Search for the cell housing the specified text and yield its (X, Y) center coordinate. 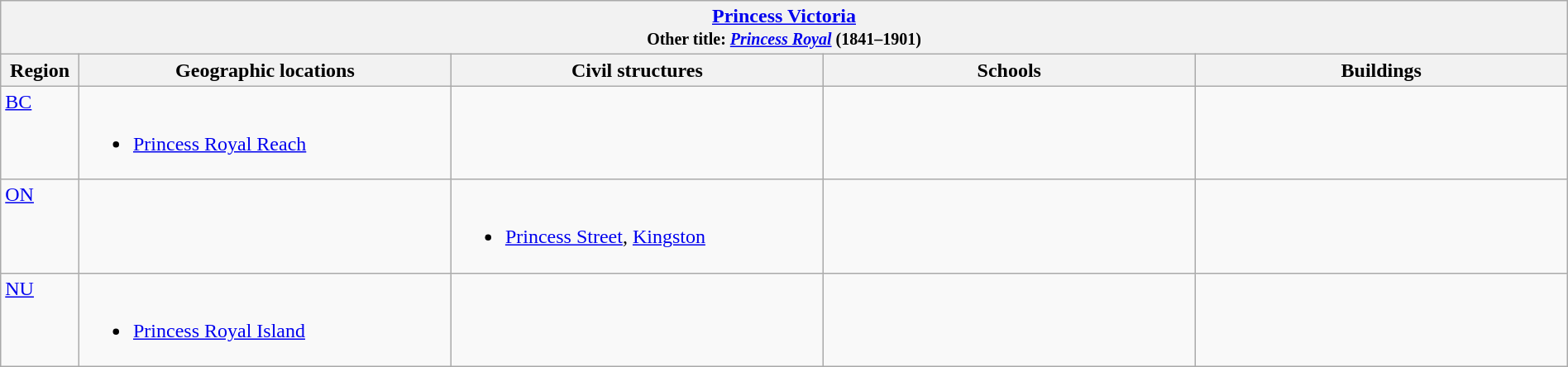
Princess VictoriaOther title: Princess Royal (1841–1901) (784, 28)
NU (40, 319)
ON (40, 226)
Buildings (1381, 70)
Schools (1009, 70)
Princess Royal Island (265, 319)
Civil structures (637, 70)
BC (40, 132)
Princess Royal Reach (265, 132)
Region (40, 70)
Geographic locations (265, 70)
Princess Street, Kingston (637, 226)
